Identify which cell holds the provided text, then report its [X, Y] central coordinate. 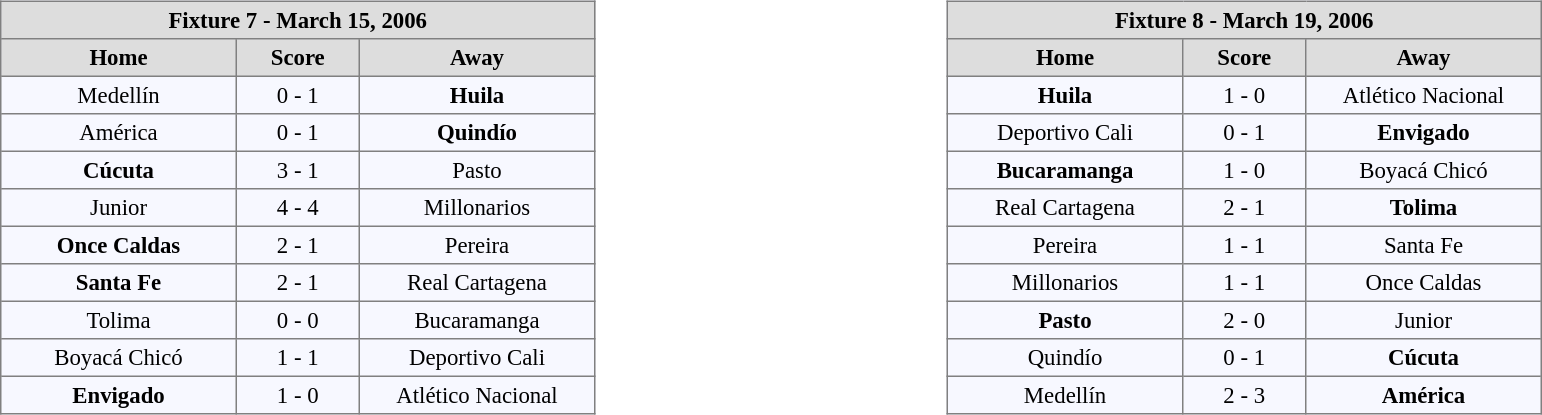
4 - 4 [298, 208]
Fixture 8 - March 19, 2006 [1244, 20]
3 - 1 [298, 170]
2 - 3 [1244, 395]
Fixture 7 - March 15, 2006 [298, 20]
2 - 0 [1244, 320]
0 - 0 [298, 320]
